Extract the [X, Y] coordinate from the center of the cell holding the provided text.  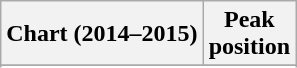
Chart (2014–2015) [102, 34]
Peakposition [249, 34]
